Extract the [X, Y] coordinate from the center of the cell holding the provided text.  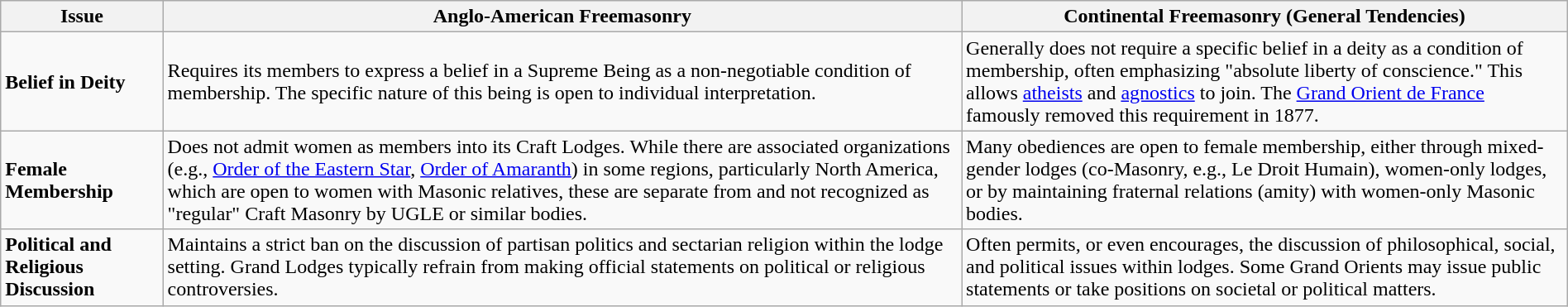
Issue [82, 17]
Anglo-American Freemasonry [562, 17]
Female Membership [82, 180]
Political and Religious Discussion [82, 267]
Continental Freemasonry (General Tendencies) [1265, 17]
Belief in Deity [82, 81]
